Locate the cell with the specified text and output its [X, Y] center coordinate. 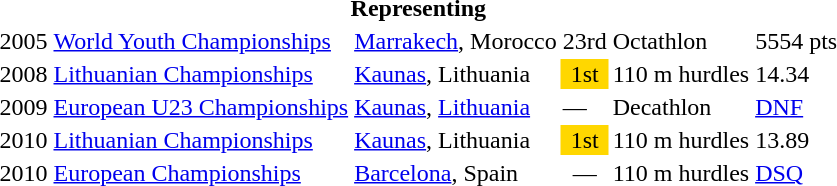
— [584, 107]
Decathlon [680, 107]
23rd [584, 41]
Octathlon [680, 41]
European U23 Championships [201, 107]
Marrakech, Morocco [456, 41]
World Youth Championships [201, 41]
